Output the [X, Y] coordinate of the center of the cell containing the given text.  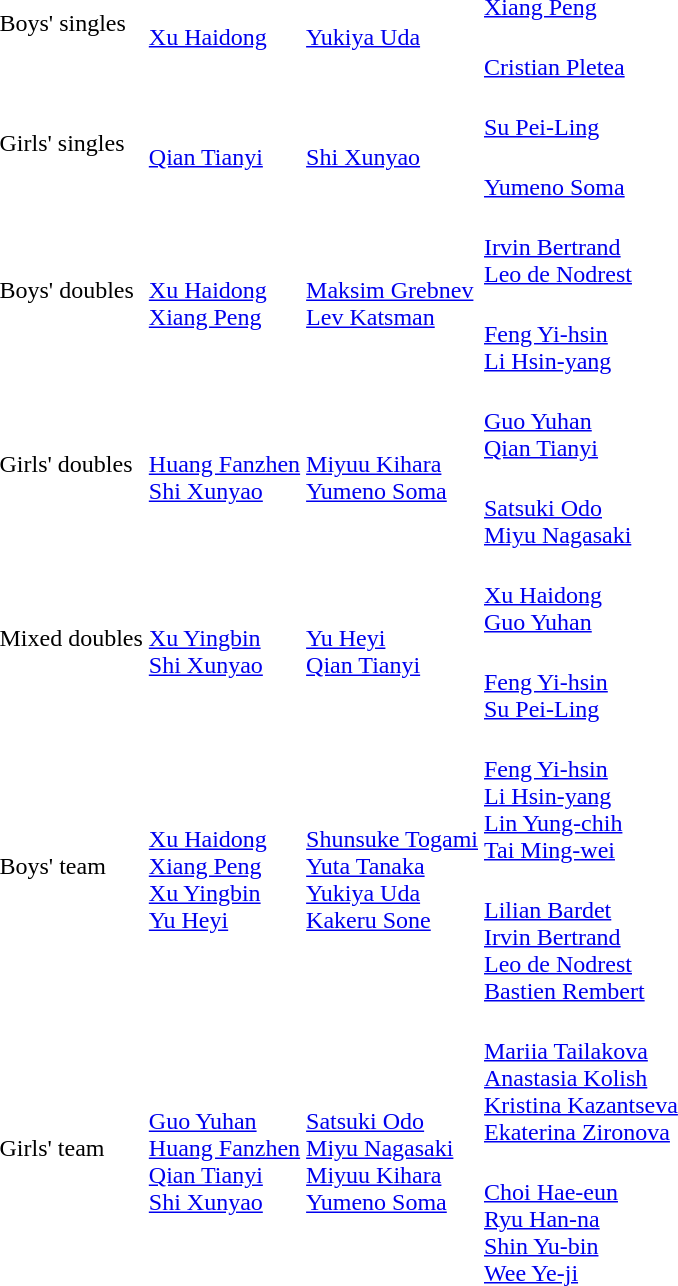
Shunsuke TogamiYuta TanakaYukiya UdaKakeru Sone [392, 866]
Miyuu KiharaYumeno Soma [392, 464]
Maksim GrebnevLev Katsman [392, 290]
Qian Tianyi [224, 144]
Huang FanzhenShi Xunyao [224, 464]
Yu HeyiQian Tianyi [392, 638]
Xu HaidongXiang Peng [224, 290]
Xu YingbinShi Xunyao [224, 638]
Xu HaidongXiang PengXu YingbinYu Heyi [224, 866]
Shi Xunyao [392, 144]
